Provide the (x, y) coordinate of the cell's center where the given text is located.  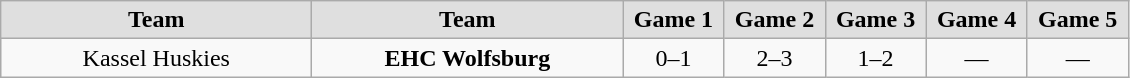
1–2 (876, 58)
EHC Wolfsburg (468, 58)
Game 4 (976, 20)
Game 3 (876, 20)
0–1 (674, 58)
Kassel Huskies (156, 58)
2–3 (774, 58)
Game 5 (1078, 20)
Game 1 (674, 20)
Game 2 (774, 20)
